Return the (X, Y) coordinate for the center point of the cell that contains the specified text.  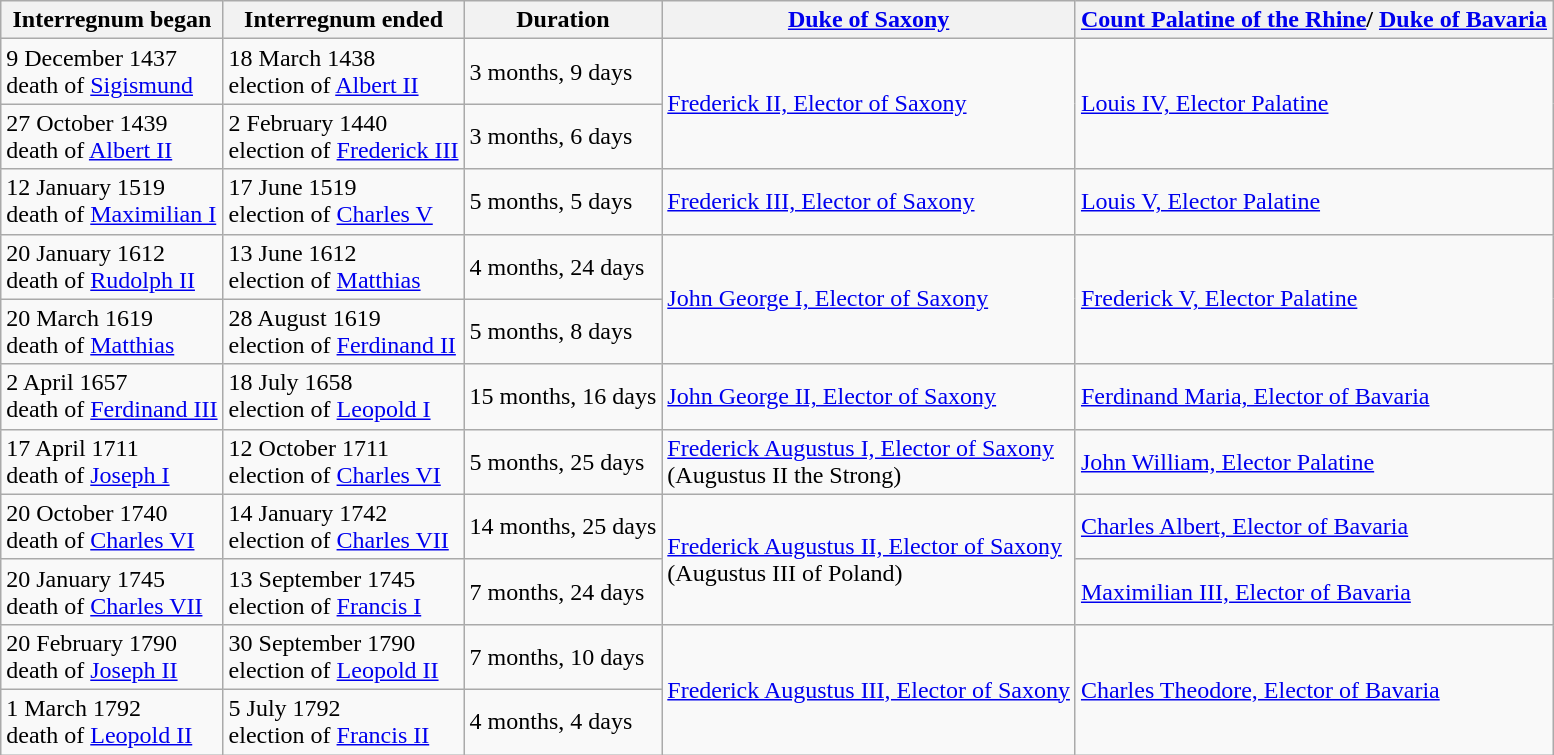
4 months, 24 days (563, 266)
Louis IV, Elector Palatine (1314, 104)
12 October 1711election of Charles VI (344, 462)
14 January 1742election of Charles VII (344, 526)
5 months, 25 days (563, 462)
28 August 1619election of Ferdinand II (344, 332)
Frederick V, Elector Palatine (1314, 299)
Ferdinand Maria, Elector of Bavaria (1314, 396)
Frederick Augustus III, Elector of Saxony (869, 689)
2 February 1440election of Frederick III (344, 136)
Frederick II, Elector of Saxony (869, 104)
20 February 1790death of Joseph II (112, 656)
13 June 1612election of Matthias (344, 266)
30 September 1790election of Leopold II (344, 656)
Interregnum ended (344, 20)
Count Palatine of the Rhine/ Duke of Bavaria (1314, 20)
20 January 1745death of Charles VII (112, 592)
Frederick Augustus I, Elector of Saxony (Augustus II the Strong) (869, 462)
Charles Theodore, Elector of Bavaria (1314, 689)
20 January 1612death of Rudolph II (112, 266)
Interregnum began (112, 20)
17 April 1711death of Joseph I (112, 462)
2 April 1657death of Ferdinand III (112, 396)
Louis V, Elector Palatine (1314, 202)
17 June 1519election of Charles V (344, 202)
9 December 1437death of Sigismund (112, 72)
John William, Elector Palatine (1314, 462)
Frederick Augustus II, Elector of Saxony (Augustus III of Poland) (869, 559)
14 months, 25 days (563, 526)
5 July 1792election of Francis II (344, 722)
Maximilian III, Elector of Bavaria (1314, 592)
7 months, 24 days (563, 592)
4 months, 4 days (563, 722)
Frederick III, Elector of Saxony (869, 202)
15 months, 16 days (563, 396)
5 months, 8 days (563, 332)
27 October 1439death of Albert II (112, 136)
John George II, Elector of Saxony (869, 396)
20 October 1740death of Charles VI (112, 526)
Duration (563, 20)
Charles Albert, Elector of Bavaria (1314, 526)
1 March 1792death of Leopold II (112, 722)
7 months, 10 days (563, 656)
3 months, 9 days (563, 72)
20 March 1619death of Matthias (112, 332)
13 September 1745election of Francis I (344, 592)
5 months, 5 days (563, 202)
12 January 1519death of Maximilian I (112, 202)
3 months, 6 days (563, 136)
18 July 1658election of Leopold I (344, 396)
18 March 1438election of Albert II (344, 72)
John George I, Elector of Saxony (869, 299)
Duke of Saxony (869, 20)
